For the text-containing cell, return its midpoint in (X, Y) coordinate format. 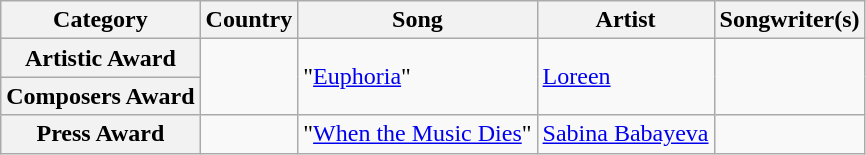
Artistic Award (100, 58)
Loreen (626, 77)
Category (100, 20)
Sabina Babayeva (626, 134)
Country (249, 20)
Composers Award (100, 96)
"Euphoria" (418, 77)
"When the Music Dies" (418, 134)
Press Award (100, 134)
Songwriter(s) (790, 20)
Song (418, 20)
Artist (626, 20)
